Scan for the cell matching the given text and deliver its (X, Y) coordinate at center. 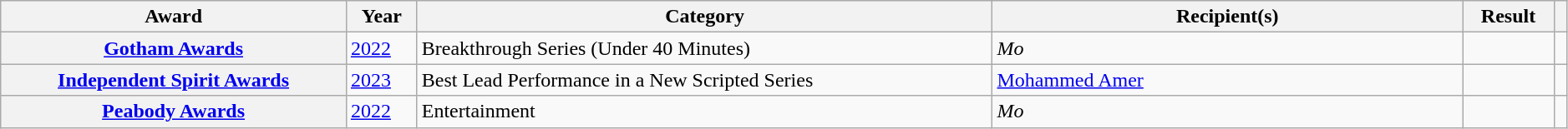
Peabody Awards (174, 112)
Breakthrough Series (Under 40 Minutes) (705, 48)
Independent Spirit Awards (174, 80)
Mohammed Amer (1228, 80)
Category (705, 17)
Award (174, 17)
Best Lead Performance in a New Scripted Series (705, 80)
Year (381, 17)
Entertainment (705, 112)
Gotham Awards (174, 48)
Result (1509, 17)
Recipient(s) (1228, 17)
2023 (381, 80)
